Determine the (X, Y) coordinate at the center of the cell enclosing the given text.  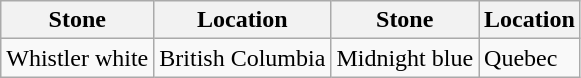
Quebec (530, 58)
Midnight blue (405, 58)
British Columbia (242, 58)
Whistler white (78, 58)
